Pinpoint the cell where the given text exists, returning its (x, y) midpoint coordinate. 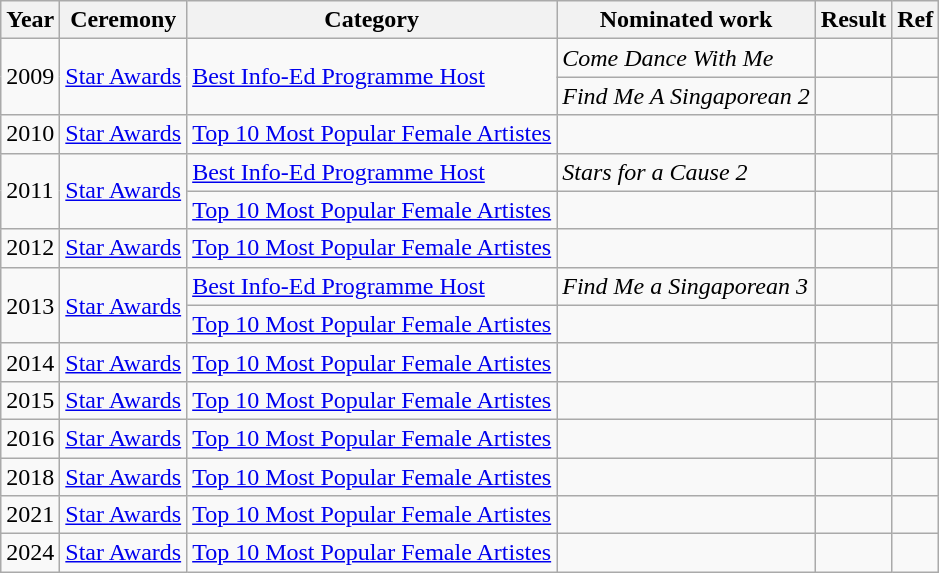
Ceremony (124, 20)
Ref (916, 20)
2016 (30, 438)
2009 (30, 77)
Category (372, 20)
Result (853, 20)
2011 (30, 191)
2021 (30, 515)
2015 (30, 400)
2012 (30, 248)
Nominated work (686, 20)
Find Me a Singaporean 3 (686, 286)
Stars for a Cause 2 (686, 172)
2014 (30, 362)
2013 (30, 305)
Find Me A Singaporean 2 (686, 96)
Come Dance With Me (686, 58)
Year (30, 20)
2010 (30, 134)
2024 (30, 553)
2018 (30, 477)
